Pinpoint the cell where the given text exists, returning its [x, y] midpoint coordinate. 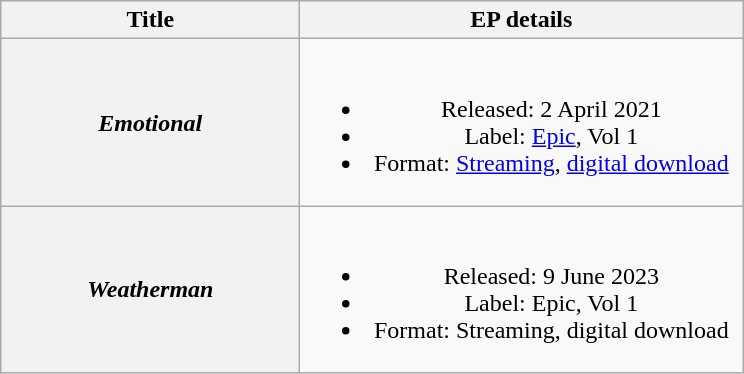
Emotional [150, 122]
Weatherman [150, 290]
Released: 2 April 2021Label: Epic, Vol 1Format: Streaming, digital download [522, 122]
Released: 9 June 2023Label: Epic, Vol 1Format: Streaming, digital download [522, 290]
Title [150, 20]
EP details [522, 20]
